Determine the (x, y) coordinate at the center of the cell enclosing the given text.  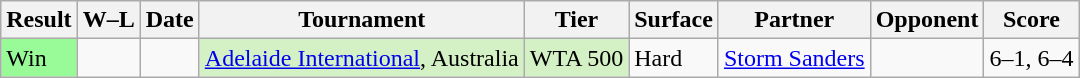
Score (1032, 20)
Tier (576, 20)
Opponent (927, 20)
Date (170, 20)
6–1, 6–4 (1032, 58)
Win (39, 58)
Partner (794, 20)
W–L (108, 20)
Storm Sanders (794, 58)
Tournament (362, 20)
Hard (674, 58)
Surface (674, 20)
Result (39, 20)
WTA 500 (576, 58)
Adelaide International, Australia (362, 58)
